Return the (X, Y) coordinate for the center point of the cell that contains the specified text.  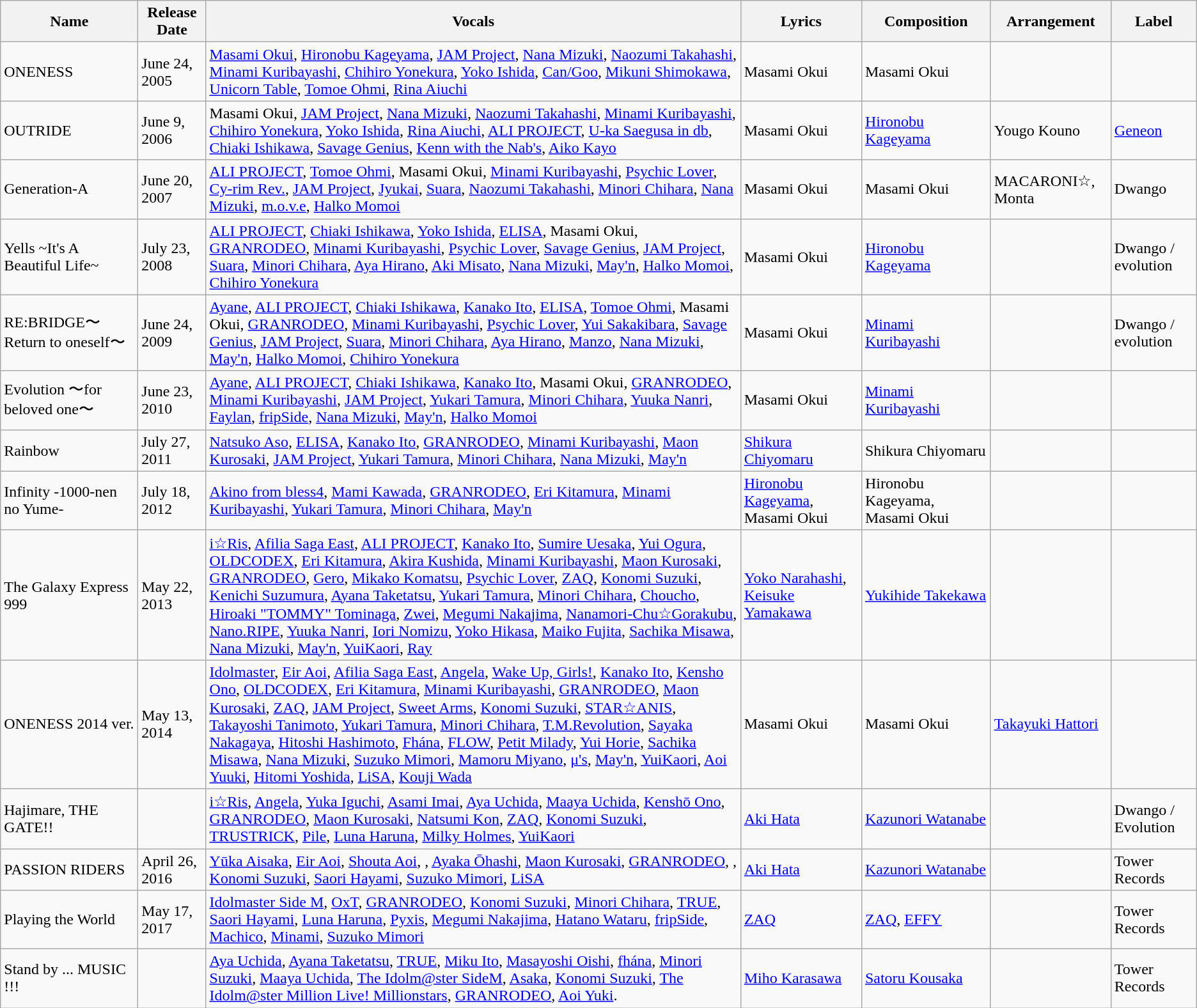
July 23, 2008 (172, 257)
Composition (926, 22)
Playing the World (69, 920)
June 24, 2005 (172, 72)
Geneon (1154, 130)
Yukihide Takekawa (926, 594)
Infinity -1000-nen no Yume- (69, 500)
June 9, 2006 (172, 130)
Satoru Kousaka (926, 979)
Dwango / Evolution (1154, 819)
ONENESS (69, 72)
The Galaxy Express 999 (69, 594)
June 20, 2007 (172, 189)
May 17, 2017 (172, 920)
Dwango (1154, 189)
Vocals (473, 22)
Name (69, 22)
Stand by ... MUSIC !!! (69, 979)
Natsuko Aso, ELISA, Kanako Ito, GRANRODEO, Minami Kuribayashi, Maon Kurosaki, JAM Project, Yukari Tamura, Minori Chihara, Nana Mizuki, May'n (473, 450)
Miho Karasawa (801, 979)
Generation-A (69, 189)
Yūka Aisaka, Eir Aoi, Shouta Aoi, , Ayaka Ōhashi, Maon Kurosaki, GRANRODEO, , Konomi Suzuki, Saori Hayami, Suzuko Mimori, LiSA (473, 869)
Rainbow (69, 450)
June 24, 2009 (172, 332)
May 13, 2014 (172, 724)
MACARONI☆, Monta (1051, 189)
Takayuki Hattori (1051, 724)
Hajimare, THE GATE!! (69, 819)
Arrangement (1051, 22)
ONENESS 2014 ver. (69, 724)
July 18, 2012 (172, 500)
RE:BRIDGE〜Return to oneself〜 (69, 332)
PASSION RIDERS (69, 869)
Yells ~It's A Beautiful Life~ (69, 257)
April 26, 2016 (172, 869)
Evolution 〜for beloved one〜 (69, 400)
OUTRIDE (69, 130)
June 23, 2010 (172, 400)
July 27, 2011 (172, 450)
Label (1154, 22)
ZAQ (801, 920)
Yoko Narahashi, Keisuke Yamakawa (801, 594)
ZAQ, EFFY (926, 920)
Akino from bless4, Mami Kawada, GRANRODEO, Eri Kitamura, Minami Kuribayashi, Yukari Tamura, Minori Chihara, May'n (473, 500)
May 22, 2013 (172, 594)
Release Date (172, 22)
Lyrics (801, 22)
Yougo Kouno (1051, 130)
